Detect which cell encompasses the target text, then output its [X, Y] center coordinate. 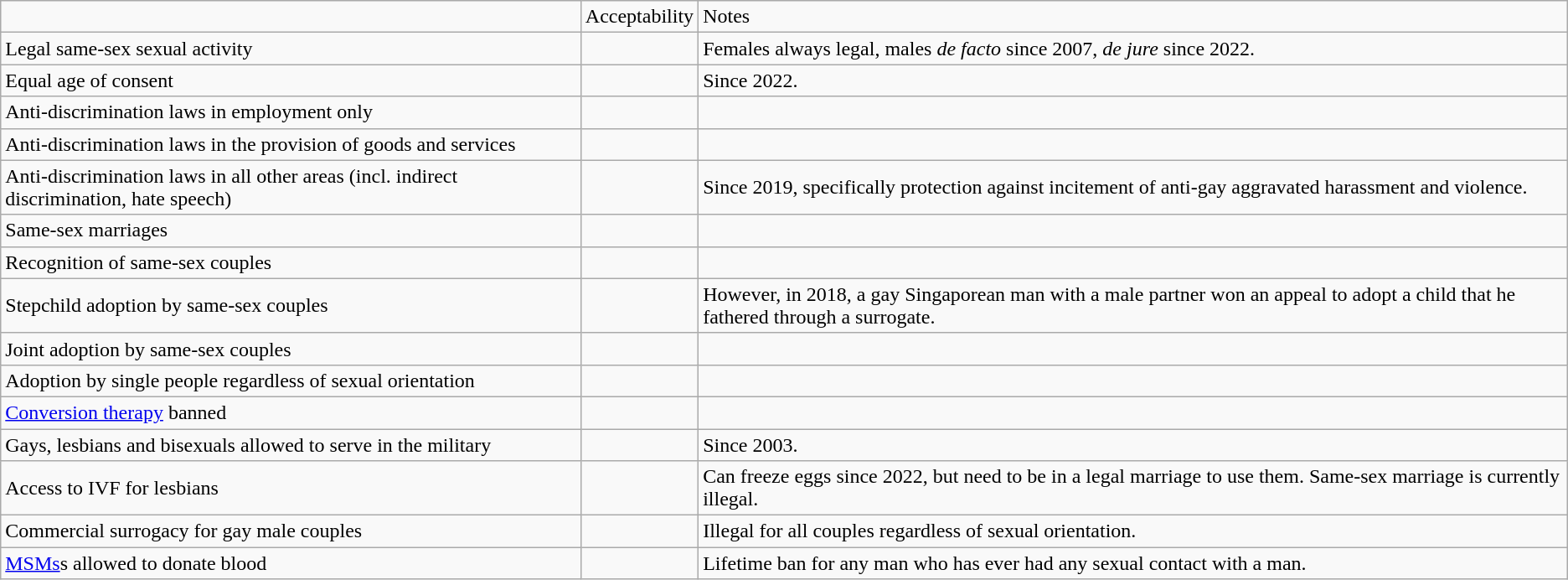
Anti-discrimination laws in all other areas (incl. indirect discrimination, hate speech) [291, 188]
Since 2022. [1133, 80]
Stepchild adoption by same-sex couples [291, 305]
Gays, lesbians and bisexuals allowed to serve in the military [291, 445]
Acceptability [639, 17]
Access to IVF for lesbians [291, 488]
MSMss allowed to donate blood [291, 563]
However, in 2018, a gay Singaporean man with a male partner won an appeal to adopt a child that he fathered through a surrogate. [1133, 305]
Equal age of consent [291, 80]
Females always legal, males de facto since 2007, de jure since 2022. [1133, 49]
Legal same-sex sexual activity [291, 49]
Joint adoption by same-sex couples [291, 349]
Same-sex marriages [291, 230]
Recognition of same-sex couples [291, 262]
Anti-discrimination laws in employment only [291, 112]
Can freeze eggs since 2022, but need to be in a legal marriage to use them. Same-sex marriage is currently illegal. [1133, 488]
Notes [1133, 17]
Since 2003. [1133, 445]
Adoption by single people regardless of sexual orientation [291, 381]
Since 2019, specifically protection against incitement of anti-gay aggravated harassment and violence. [1133, 188]
Anti-discrimination laws in the provision of goods and services [291, 144]
Conversion therapy banned [291, 412]
Lifetime ban for any man who has ever had any sexual contact with a man. [1133, 563]
Illegal for all couples regardless of sexual orientation. [1133, 531]
Commercial surrogacy for gay male couples [291, 531]
